Return (X, Y) of the center of cell containing provided text 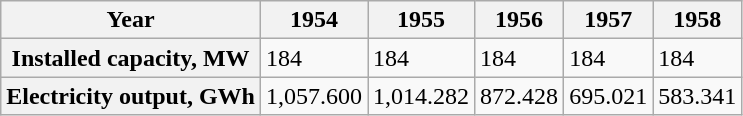
1955 (422, 20)
Electricity output, GWh (131, 96)
1954 (314, 20)
1956 (520, 20)
1,057.600 (314, 96)
583.341 (698, 96)
1957 (608, 20)
1958 (698, 20)
Installed capacity, MW (131, 58)
Year (131, 20)
872.428 (520, 96)
1,014.282 (422, 96)
695.021 (608, 96)
